Determine the (x, y) coordinate at the center of the cell enclosing the given text.  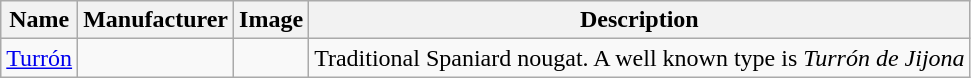
Turrón (40, 58)
Traditional Spaniard nougat. A well known type is Turrón de Jijona (640, 58)
Image (272, 20)
Name (40, 20)
Description (640, 20)
Manufacturer (156, 20)
